Search for the cell housing the specified text and yield its [x, y] center coordinate. 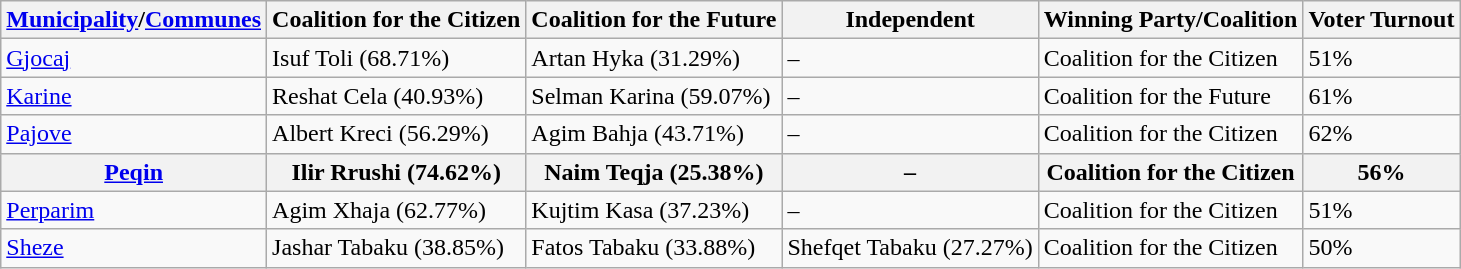
Selman Karina (59.07%) [654, 96]
Naim Teqja (25.38%) [654, 172]
Kujtim Kasa (37.23%) [654, 210]
Municipality/Communes [134, 20]
Ilir Rrushi (74.62%) [396, 172]
Perparim [134, 210]
56% [1382, 172]
61% [1382, 96]
Agim Bahja (43.71%) [654, 134]
Winning Party/Coalition [1170, 20]
Fatos Tabaku (33.88%) [654, 248]
Peqin [134, 172]
Voter Turnout [1382, 20]
Agim Xhaja (62.77%) [396, 210]
50% [1382, 248]
Sheze [134, 248]
Pajove [134, 134]
Gjocaj [134, 58]
62% [1382, 134]
Isuf Toli (68.71%) [396, 58]
Independent [910, 20]
Artan Hyka (31.29%) [654, 58]
Albert Kreci (56.29%) [396, 134]
Jashar Tabaku (38.85%) [396, 248]
Reshat Cela (40.93%) [396, 96]
Shefqet Tabaku (27.27%) [910, 248]
Karine [134, 96]
